Search for the cell housing the specified text and yield its [x, y] center coordinate. 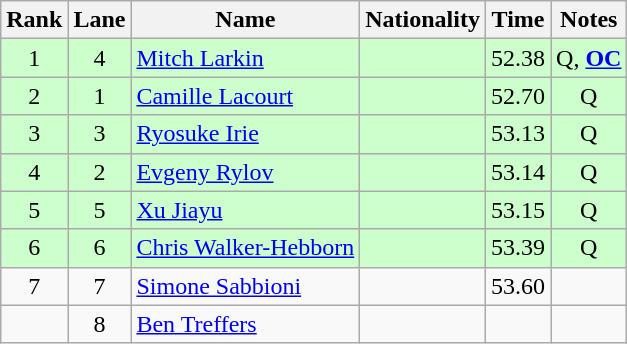
Q, OC [589, 58]
Mitch Larkin [246, 58]
Name [246, 20]
Chris Walker-Hebborn [246, 248]
52.70 [518, 96]
Nationality [423, 20]
Time [518, 20]
Notes [589, 20]
53.15 [518, 210]
52.38 [518, 58]
8 [100, 324]
53.13 [518, 134]
Ryosuke Irie [246, 134]
Simone Sabbioni [246, 286]
Rank [34, 20]
Camille Lacourt [246, 96]
Lane [100, 20]
Evgeny Rylov [246, 172]
Xu Jiayu [246, 210]
Ben Treffers [246, 324]
53.14 [518, 172]
53.39 [518, 248]
53.60 [518, 286]
